Return (x, y) of the center of cell containing provided text 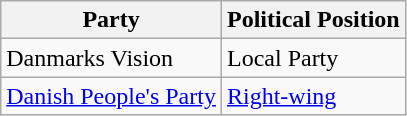
Right-wing (313, 96)
Party (112, 20)
Danish People's Party (112, 96)
Political Position (313, 20)
Local Party (313, 58)
Danmarks Vision (112, 58)
